Detect which cell encompasses the target text, then output its [x, y] center coordinate. 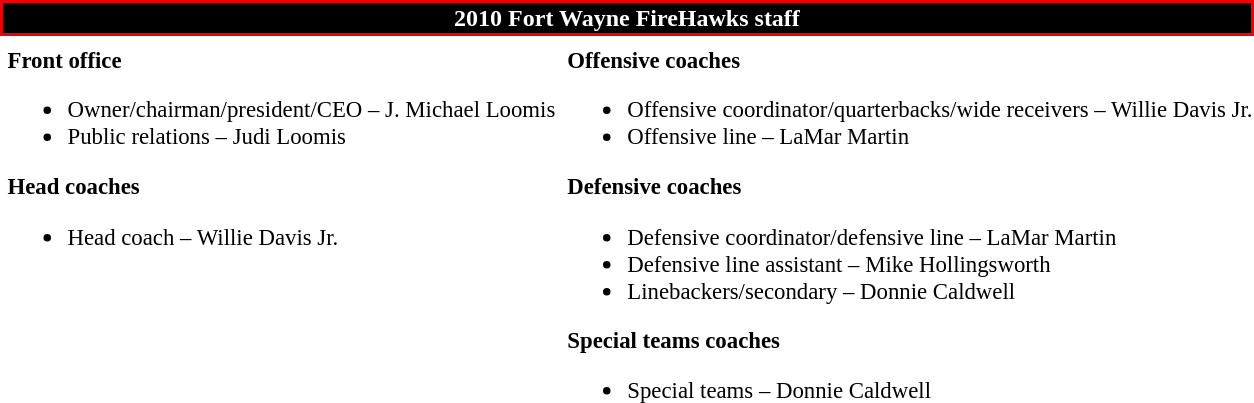
2010 Fort Wayne FireHawks staff [627, 18]
